For the text-containing cell, return its midpoint in (X, Y) coordinate format. 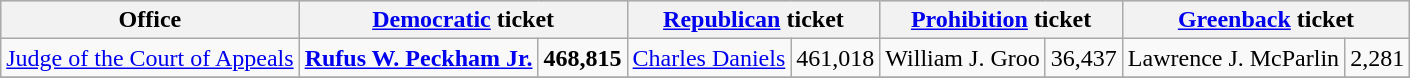
Charles Daniels (709, 58)
468,815 (582, 58)
Prohibition ticket (1001, 20)
Republican ticket (754, 20)
36,437 (1084, 58)
Lawrence J. McParlin (1233, 58)
Judge of the Court of Appeals (150, 58)
William J. Groo (962, 58)
Office (150, 20)
461,018 (836, 58)
2,281 (1378, 58)
Democratic ticket (463, 20)
Greenback ticket (1266, 20)
Rufus W. Peckham Jr. (418, 58)
